Identify which cell holds the provided text, then report its (x, y) central coordinate. 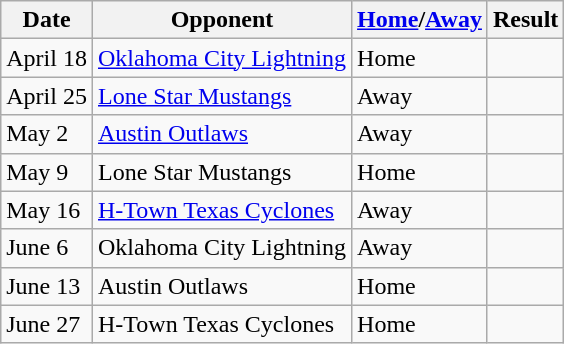
May 16 (47, 210)
June 27 (47, 324)
April 25 (47, 96)
Result (525, 20)
April 18 (47, 58)
May 2 (47, 134)
Date (47, 20)
June 13 (47, 286)
May 9 (47, 172)
June 6 (47, 248)
Opponent (222, 20)
Home/Away (420, 20)
